From the cell containing the given text, extract its center point as [x, y] coordinate. 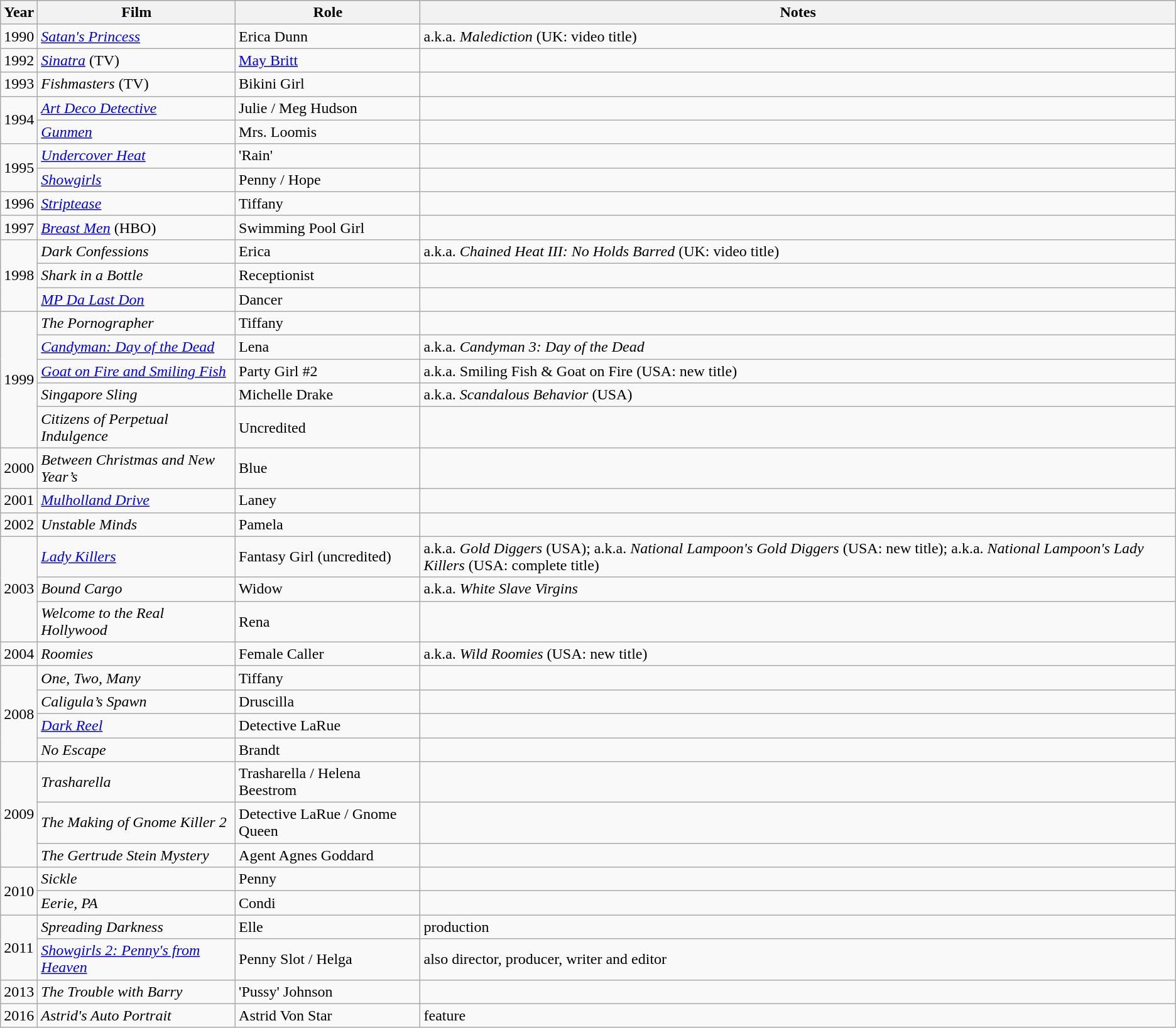
Citizens of Perpetual Indulgence [137, 427]
Agent Agnes Goddard [328, 855]
1999 [19, 379]
1997 [19, 227]
2010 [19, 891]
Fishmasters (TV) [137, 84]
Penny [328, 879]
Condi [328, 903]
1995 [19, 168]
Role [328, 13]
Astrid Von Star [328, 1015]
Undercover Heat [137, 156]
a.k.a. Gold Diggers (USA); a.k.a. National Lampoon's Gold Diggers (USA: new title); a.k.a. National Lampoon's Lady Killers (USA: complete title) [798, 556]
Female Caller [328, 654]
feature [798, 1015]
Dark Confessions [137, 251]
Goat on Fire and Smiling Fish [137, 371]
1992 [19, 60]
Bound Cargo [137, 589]
2011 [19, 947]
1998 [19, 275]
Candyman: Day of the Dead [137, 347]
Detective LaRue / Gnome Queen [328, 823]
Welcome to the Real Hollywood [137, 622]
'Pussy' Johnson [328, 992]
production [798, 927]
Showgirls [137, 180]
Satan's Princess [137, 36]
Fantasy Girl (uncredited) [328, 556]
No Escape [137, 749]
Widow [328, 589]
2000 [19, 468]
Penny / Hope [328, 180]
Mulholland Drive [137, 500]
2004 [19, 654]
Erica [328, 251]
Showgirls 2: Penny's from Heaven [137, 960]
Trasharella / Helena Beestrom [328, 782]
Party Girl #2 [328, 371]
One, Two, Many [137, 678]
The Trouble with Barry [137, 992]
a.k.a. Chained Heat III: No Holds Barred (UK: video title) [798, 251]
Blue [328, 468]
Druscilla [328, 701]
Lady Killers [137, 556]
Detective LaRue [328, 725]
Bikini Girl [328, 84]
The Pornographer [137, 323]
The Making of Gnome Killer 2 [137, 823]
2016 [19, 1015]
Sinatra (TV) [137, 60]
Film [137, 13]
The Gertrude Stein Mystery [137, 855]
Mrs. Loomis [328, 132]
Rena [328, 622]
1990 [19, 36]
a.k.a. Scandalous Behavior (USA) [798, 395]
Michelle Drake [328, 395]
2009 [19, 814]
1994 [19, 120]
Spreading Darkness [137, 927]
Pamela [328, 524]
1996 [19, 203]
Breast Men (HBO) [137, 227]
Astrid's Auto Portrait [137, 1015]
Roomies [137, 654]
2002 [19, 524]
Notes [798, 13]
Elle [328, 927]
Caligula’s Spawn [137, 701]
Between Christmas and New Year’s [137, 468]
Swimming Pool Girl [328, 227]
'Rain' [328, 156]
Receptionist [328, 275]
Gunmen [137, 132]
May Britt [328, 60]
1993 [19, 84]
2013 [19, 992]
MP Da Last Don [137, 300]
also director, producer, writer and editor [798, 960]
Uncredited [328, 427]
Erica Dunn [328, 36]
Dancer [328, 300]
Eerie, PA [137, 903]
Dark Reel [137, 725]
Art Deco Detective [137, 108]
Lena [328, 347]
a.k.a. White Slave Virgins [798, 589]
Sickle [137, 879]
Brandt [328, 749]
Striptease [137, 203]
Laney [328, 500]
a.k.a. Candyman 3: Day of the Dead [798, 347]
Unstable Minds [137, 524]
2008 [19, 713]
Julie / Meg Hudson [328, 108]
Penny Slot / Helga [328, 960]
2003 [19, 589]
a.k.a. Wild Roomies (USA: new title) [798, 654]
a.k.a. Smiling Fish & Goat on Fire (USA: new title) [798, 371]
Shark in a Bottle [137, 275]
Singapore Sling [137, 395]
Year [19, 13]
Trasharella [137, 782]
a.k.a. Malediction (UK: video title) [798, 36]
2001 [19, 500]
